Output the (x, y) coordinate of the center of the cell containing the given text.  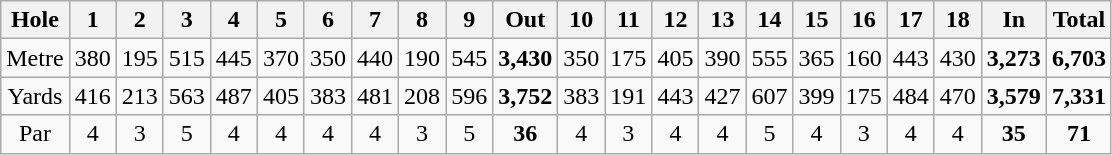
15 (816, 20)
3,579 (1014, 96)
8 (422, 20)
563 (186, 96)
10 (582, 20)
9 (470, 20)
3,430 (526, 58)
390 (722, 58)
427 (722, 96)
16 (864, 20)
481 (374, 96)
484 (910, 96)
430 (958, 58)
399 (816, 96)
17 (910, 20)
213 (140, 96)
14 (770, 20)
208 (422, 96)
6,703 (1078, 58)
13 (722, 20)
190 (422, 58)
7 (374, 20)
191 (628, 96)
35 (1014, 134)
515 (186, 58)
3,752 (526, 96)
1 (92, 20)
Par (35, 134)
607 (770, 96)
445 (234, 58)
370 (280, 58)
380 (92, 58)
440 (374, 58)
Hole (35, 20)
545 (470, 58)
11 (628, 20)
195 (140, 58)
7,331 (1078, 96)
596 (470, 96)
6 (328, 20)
3,273 (1014, 58)
18 (958, 20)
Out (526, 20)
In (1014, 20)
160 (864, 58)
Metre (35, 58)
2 (140, 20)
36 (526, 134)
Yards (35, 96)
12 (676, 20)
470 (958, 96)
487 (234, 96)
365 (816, 58)
71 (1078, 134)
555 (770, 58)
Total (1078, 20)
416 (92, 96)
